Search for the cell housing the specified text and yield its [x, y] center coordinate. 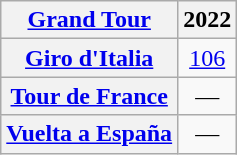
Vuelta a España [90, 134]
106 [208, 58]
2022 [208, 20]
Grand Tour [90, 20]
Giro d'Italia [90, 58]
Tour de France [90, 96]
